Search for the cell housing the specified text and yield its (X, Y) center coordinate. 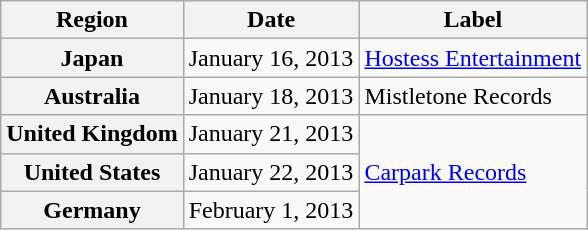
Label (473, 20)
January 22, 2013 (271, 172)
Carpark Records (473, 172)
United Kingdom (92, 134)
Date (271, 20)
February 1, 2013 (271, 210)
Germany (92, 210)
Mistletone Records (473, 96)
Hostess Entertainment (473, 58)
United States (92, 172)
Japan (92, 58)
January 18, 2013 (271, 96)
Region (92, 20)
January 21, 2013 (271, 134)
January 16, 2013 (271, 58)
Australia (92, 96)
